Pinpoint the cell where the given text exists, returning its [X, Y] midpoint coordinate. 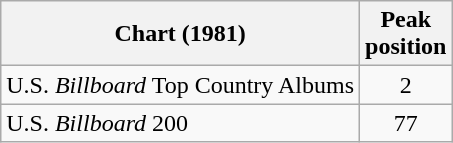
U.S. Billboard 200 [180, 123]
Chart (1981) [180, 34]
2 [406, 85]
U.S. Billboard Top Country Albums [180, 85]
Peakposition [406, 34]
77 [406, 123]
